Extract the [X, Y] coordinate from the center of the cell holding the provided text.  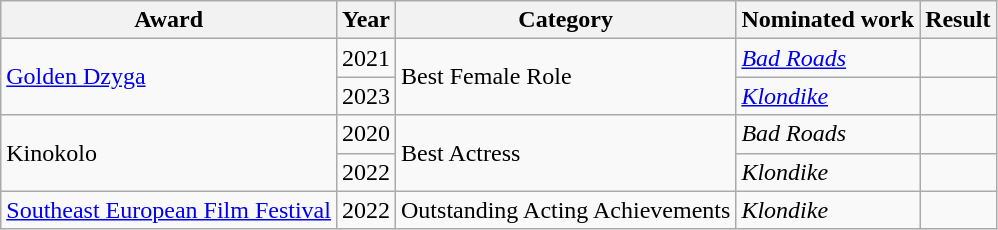
2023 [366, 96]
Golden Dzyga [169, 77]
2020 [366, 134]
Best Actress [566, 153]
Award [169, 20]
Result [958, 20]
Category [566, 20]
Outstanding Acting Achievements [566, 210]
Best Female Role [566, 77]
Nominated work [828, 20]
Southeast European Film Festival [169, 210]
Kinokolo [169, 153]
Year [366, 20]
2021 [366, 58]
